Detect which cell encompasses the target text, then output its (x, y) center coordinate. 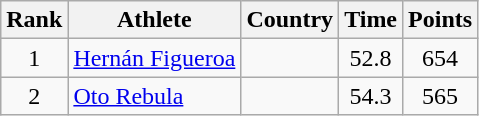
565 (440, 96)
1 (34, 58)
52.8 (371, 58)
Oto Rebula (154, 96)
Country (290, 20)
2 (34, 96)
Rank (34, 20)
Athlete (154, 20)
54.3 (371, 96)
Points (440, 20)
Time (371, 20)
Hernán Figueroa (154, 58)
654 (440, 58)
